Find where the given text appears and provide that cell's center as [X, Y] coordinate. 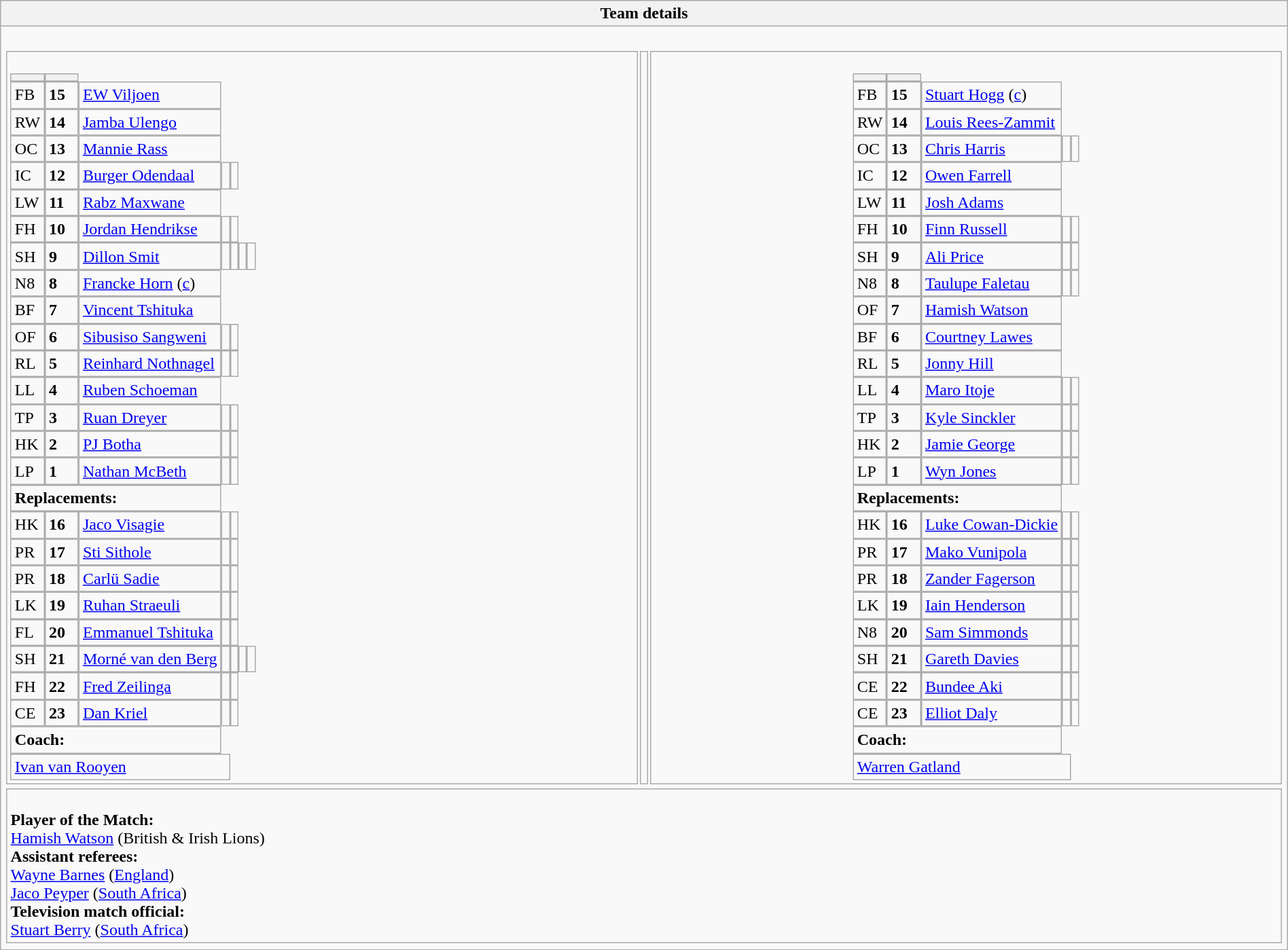
Ruhan Straeuli [150, 606]
Nathan McBeth [150, 471]
EW Viljoen [150, 95]
Sibusiso Sangweni [150, 337]
Hamish Watson [992, 310]
Sam Simmonds [992, 632]
PJ Botha [150, 444]
Ruan Dreyer [150, 418]
Owen Farrell [992, 176]
Fred Zeilinga [150, 687]
Maro Itoje [992, 390]
Wyn Jones [992, 471]
Louis Rees-Zammit [992, 122]
Gareth Davies [992, 659]
Taulupe Faletau [992, 283]
Burger Odendaal [150, 176]
Vincent Tshituka [150, 310]
Jamba Ulengo [150, 122]
Morné van den Berg [150, 659]
Team details [644, 14]
Dan Kriel [150, 713]
Mako Vunipola [992, 552]
Kyle Sinckler [992, 418]
Reinhard Nothnagel [150, 364]
Courtney Lawes [992, 337]
Dillon Smit [150, 257]
Jonny Hill [992, 364]
Emmanuel Tshituka [150, 632]
Luke Cowan-Dickie [992, 525]
Finn Russell [992, 230]
Ruben Schoeman [150, 390]
Carlü Sadie [150, 579]
Rabz Maxwane [150, 202]
Stuart Hogg (c) [992, 95]
Warren Gatland [962, 767]
Jamie George [992, 444]
Bundee Aki [992, 687]
Ivan van Rooyen [121, 767]
Zander Fagerson [992, 579]
Ali Price [992, 257]
Jaco Visagie [150, 525]
Sti Sithole [150, 552]
Iain Henderson [992, 606]
Chris Harris [992, 149]
Jordan Hendrikse [150, 230]
FL [28, 632]
Elliot Daly [992, 713]
Josh Adams [992, 202]
Mannie Rass [150, 149]
Francke Horn (c) [150, 283]
